Return the [X, Y] coordinate for the center point of the cell that contains the specified text.  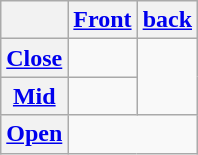
Open [34, 134]
Front [102, 20]
Close [34, 58]
Mid [34, 96]
back [167, 20]
